Output the (X, Y) coordinate of the center of the cell containing the given text.  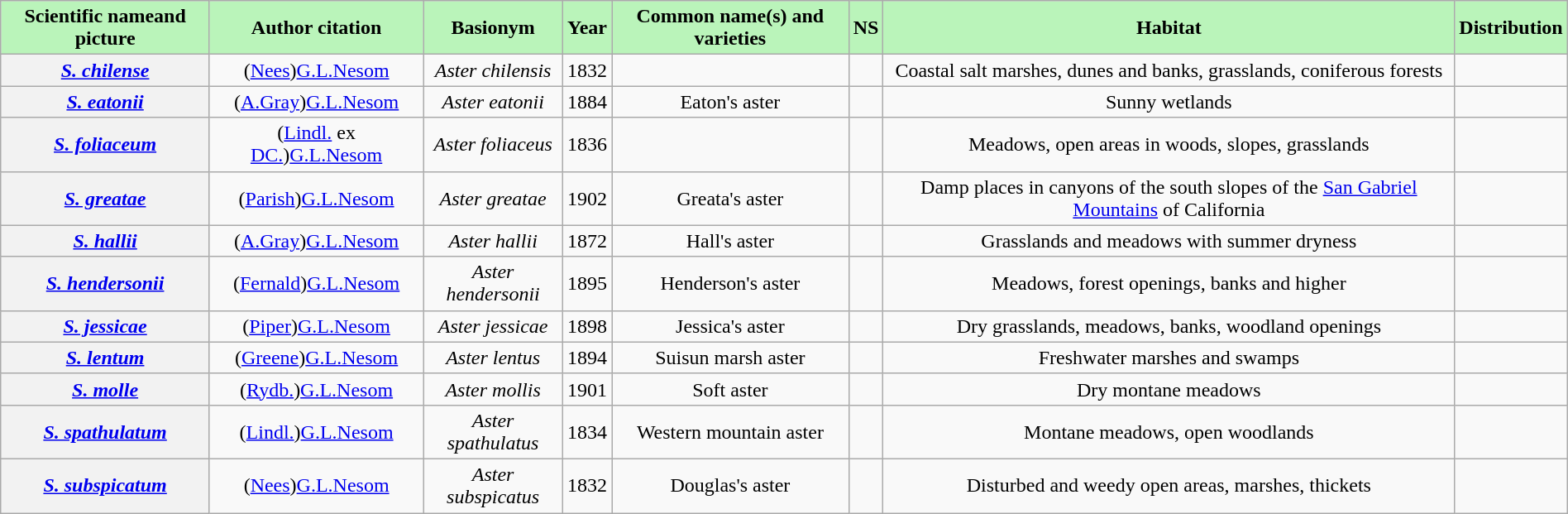
S. hendersonii (106, 283)
Year (587, 28)
(Greene)G.L.Nesom (316, 358)
S. molle (106, 389)
Coastal salt marshes, dunes and banks, grasslands, coniferous forests (1169, 70)
Soft aster (731, 389)
S. chilense (106, 70)
Aster hallii (493, 241)
(Rydb.)G.L.Nesom (316, 389)
Dry grasslands, meadows, banks, woodland openings (1169, 326)
Aster foliaceus (493, 144)
Dry montane meadows (1169, 389)
Greata's aster (731, 199)
1872 (587, 241)
Aster mollis (493, 389)
Damp places in canyons of the south slopes of the San Gabriel Mountains of California (1169, 199)
Western mountain aster (731, 432)
Hall's aster (731, 241)
S. eatonii (106, 102)
Montane meadows, open woodlands (1169, 432)
1901 (587, 389)
S. foliaceum (106, 144)
Aster eatonii (493, 102)
Basionym (493, 28)
S. spathulatum (106, 432)
S. subspicatum (106, 485)
(Parish)G.L.Nesom (316, 199)
(Lindl.)G.L.Nesom (316, 432)
Author citation (316, 28)
1898 (587, 326)
(Lindl. ex DC.)G.L.Nesom (316, 144)
Aster lentus (493, 358)
Meadows, open areas in woods, slopes, grasslands (1169, 144)
Aster spathulatus (493, 432)
Disturbed and weedy open areas, marshes, thickets (1169, 485)
(Piper)G.L.Nesom (316, 326)
Aster hendersonii (493, 283)
1894 (587, 358)
Suisun marsh aster (731, 358)
Aster chilensis (493, 70)
Distribution (1511, 28)
Jessica's aster (731, 326)
Grasslands and meadows with summer dryness (1169, 241)
Meadows, forest openings, banks and higher (1169, 283)
Common name(s) and varieties (731, 28)
Sunny wetlands (1169, 102)
Scientific nameand picture (106, 28)
1834 (587, 432)
S. lentum (106, 358)
Henderson's aster (731, 283)
1902 (587, 199)
(Fernald)G.L.Nesom (316, 283)
Aster subspicatus (493, 485)
Douglas's aster (731, 485)
S. hallii (106, 241)
Habitat (1169, 28)
Aster greatae (493, 199)
S. greatae (106, 199)
1895 (587, 283)
NS (866, 28)
1884 (587, 102)
1836 (587, 144)
Aster jessicae (493, 326)
S. jessicae (106, 326)
Eaton's aster (731, 102)
Freshwater marshes and swamps (1169, 358)
